Extract the (x, y) coordinate from the center of the cell holding the provided text.  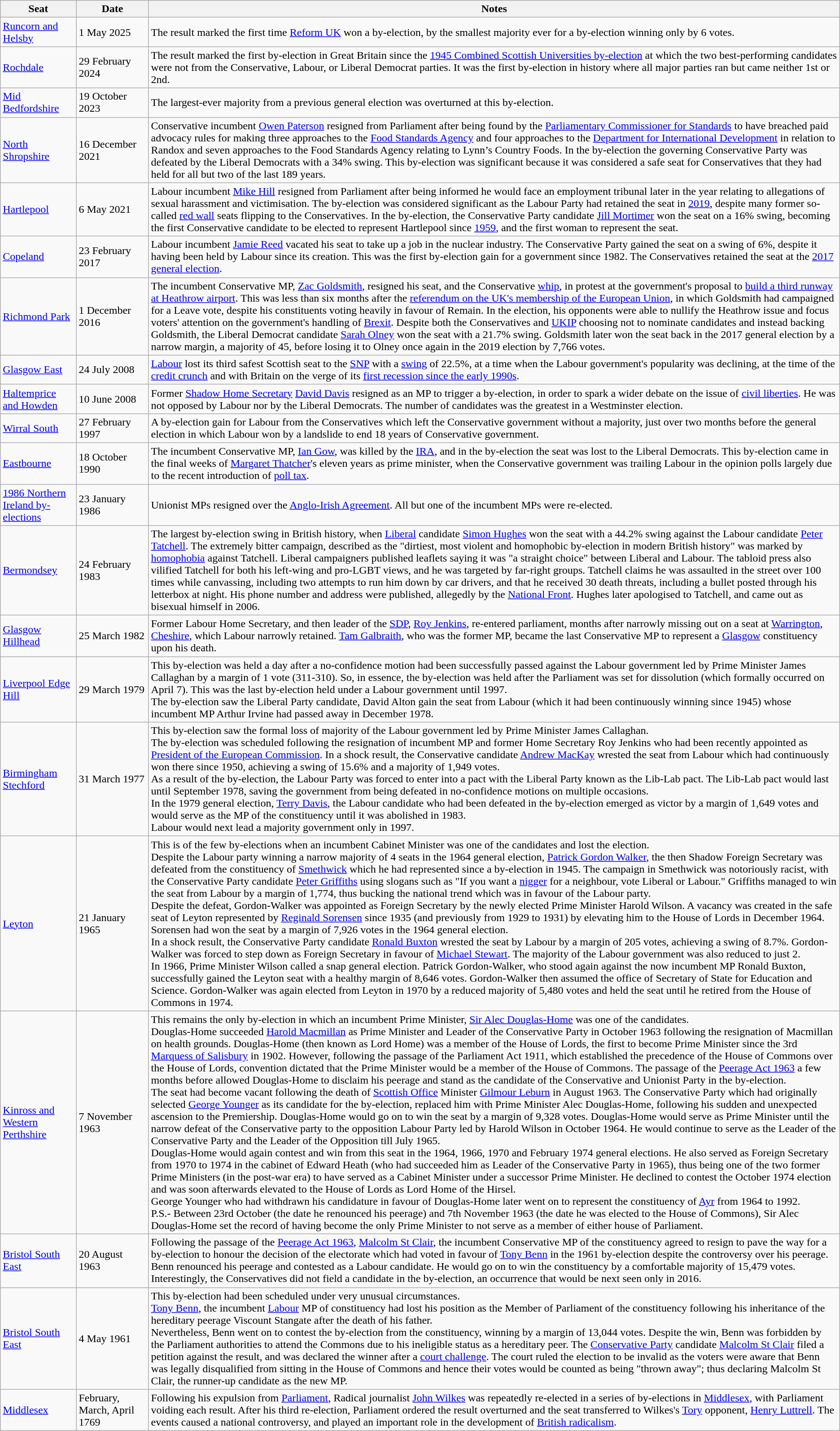
4 May 1961 (112, 1339)
Unionist MPs resigned over the Anglo-Irish Agreement. All but one of the incumbent MPs were re-elected. (494, 505)
Haltemprice and Howden (39, 399)
The result marked the first time Reform UK won a by-election, by the smallest majority ever for a by-election winning only by 6 votes. (494, 32)
Glasgow East (39, 370)
Seat (39, 9)
1986 Northern Ireland by-elections (39, 505)
23 January 1986 (112, 505)
10 June 2008 (112, 399)
Eastbourne (39, 463)
Date (112, 9)
20 August 1963 (112, 1260)
6 May 2021 (112, 209)
Notes (494, 9)
Leyton (39, 924)
Middlesex (39, 1410)
16 December 2021 (112, 150)
Bermondsey (39, 571)
25 March 1982 (112, 636)
Runcorn and Helsby (39, 32)
29 February 2024 (112, 67)
27 February 1997 (112, 428)
Wirral South (39, 428)
Birmingham Stechford (39, 779)
Richmond Park (39, 316)
7 November 1963 (112, 1122)
Rochdale (39, 67)
The largest-ever majority from a previous general election was overturned at this by-election. (494, 102)
February, March, April 1769 (112, 1410)
29 March 1979 (112, 689)
North Shropshire (39, 150)
31 March 1977 (112, 779)
23 February 2017 (112, 257)
Kinross and Western Perthshire (39, 1122)
24 July 2008 (112, 370)
1 December 2016 (112, 316)
19 October 2023 (112, 102)
1 May 2025 (112, 32)
Copeland (39, 257)
18 October 1990 (112, 463)
Glasgow Hillhead (39, 636)
24 February 1983 (112, 571)
21 January 1965 (112, 924)
Mid Bedfordshire (39, 102)
Hartlepool (39, 209)
Liverpool Edge Hill (39, 689)
